Search for the cell housing the specified text and yield its (X, Y) center coordinate. 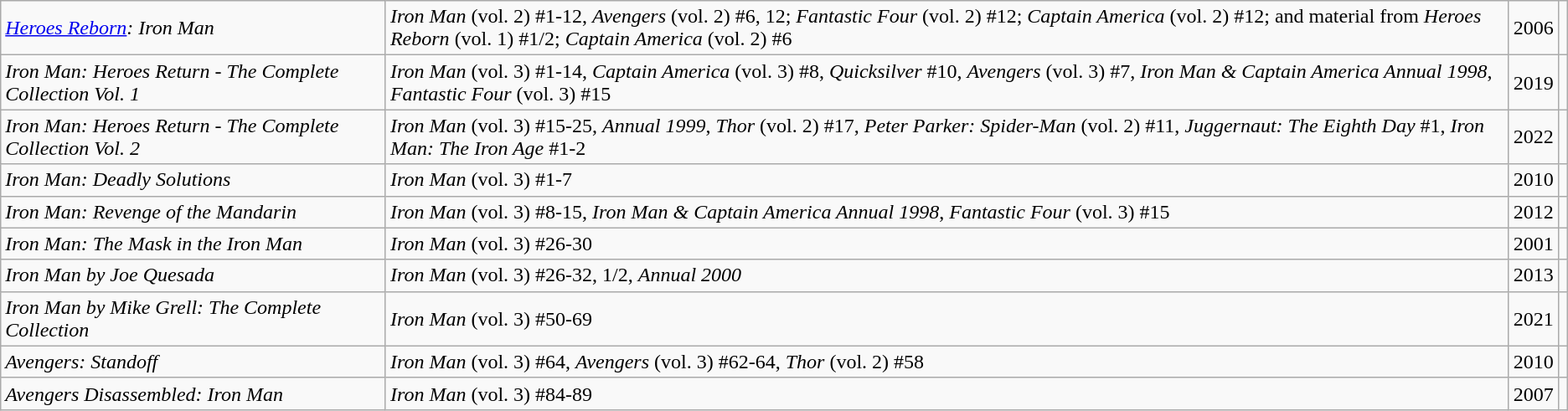
Iron Man (vol. 3) #64, Avengers (vol. 3) #62-64, Thor (vol. 2) #58 (946, 362)
2022 (1533, 137)
Avengers Disassembled: Iron Man (193, 393)
2007 (1533, 393)
Iron Man by Joe Quesada (193, 275)
2006 (1533, 28)
Iron Man (vol. 3) #50-69 (946, 318)
2012 (1533, 212)
Avengers: Standoff (193, 362)
Iron Man by Mike Grell: The Complete Collection (193, 318)
Iron Man: The Mask in the Iron Man (193, 244)
Iron Man (vol. 3) #26-30 (946, 244)
Iron Man: Heroes Return - The Complete Collection Vol. 1 (193, 82)
Iron Man: Heroes Return - The Complete Collection Vol. 2 (193, 137)
Heroes Reborn: Iron Man (193, 28)
2013 (1533, 275)
2021 (1533, 318)
Iron Man (vol. 3) #1-7 (946, 180)
Iron Man (vol. 3) #26-32, 1/2, Annual 2000 (946, 275)
Iron Man: Deadly Solutions (193, 180)
Iron Man (vol. 3) #84-89 (946, 393)
Iron Man (vol. 3) #8-15, Iron Man & Captain America Annual 1998, Fantastic Four (vol. 3) #15 (946, 212)
2001 (1533, 244)
2019 (1533, 82)
Iron Man: Revenge of the Mandarin (193, 212)
